Detect which cell encompasses the target text, then output its (x, y) center coordinate. 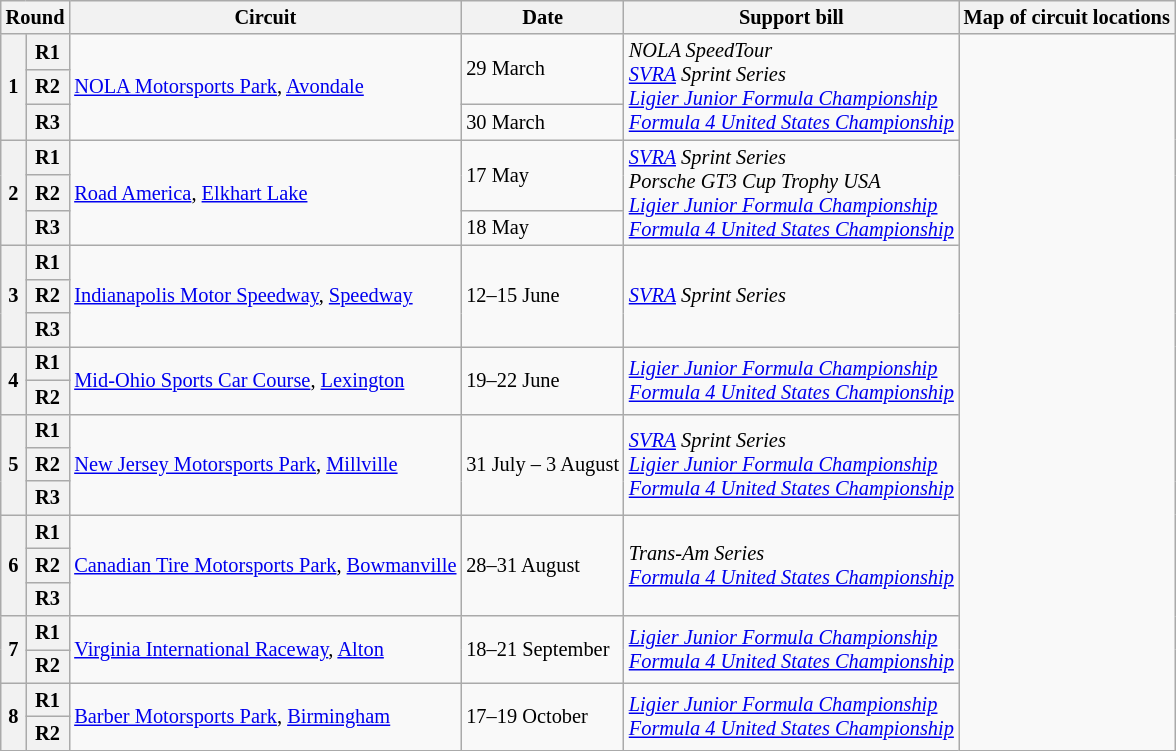
28–31 August (542, 566)
6 (14, 566)
4 (14, 380)
30 March (542, 122)
31 July – 3 August (542, 464)
Trans-Am SeriesFormula 4 United States Championship (792, 566)
Canadian Tire Motorsports Park, Bowmanville (265, 566)
3 (14, 296)
12–15 June (542, 296)
SVRA Sprint SeriesPorsche GT3 Cup Trophy USALigier Junior Formula ChampionshipFormula 4 United States Championship (792, 193)
17–19 October (542, 716)
Virginia International Raceway, Alton (265, 650)
17 May (542, 175)
SVRA Sprint SeriesLigier Junior Formula ChampionshipFormula 4 United States Championship (792, 464)
1 (14, 87)
8 (14, 716)
18 May (542, 228)
Mid-Ohio Sports Car Course, Lexington (265, 380)
NOLA SpeedTourSVRA Sprint SeriesLigier Junior Formula ChampionshipFormula 4 United States Championship (792, 87)
2 (14, 193)
Date (542, 17)
18–21 September (542, 650)
Round (36, 17)
Road America, Elkhart Lake (265, 193)
NOLA Motorsports Park, Avondale (265, 87)
Circuit (265, 17)
5 (14, 464)
SVRA Sprint Series (792, 296)
Support bill (792, 17)
Indianapolis Motor Speedway, Speedway (265, 296)
19–22 June (542, 380)
New Jersey Motorsports Park, Millville (265, 464)
29 March (542, 69)
Barber Motorsports Park, Birmingham (265, 716)
Map of circuit locations (1067, 17)
7 (14, 650)
